Pinpoint the cell where the given text exists, returning its (x, y) midpoint coordinate. 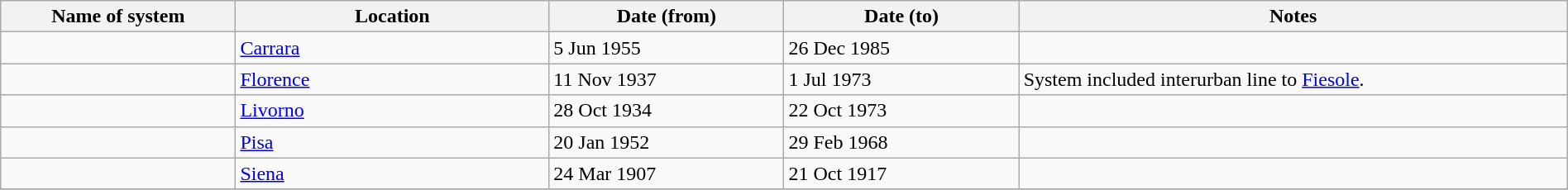
29 Feb 1968 (901, 142)
Date (to) (901, 17)
Siena (392, 173)
20 Jan 1952 (667, 142)
Name of system (118, 17)
24 Mar 1907 (667, 173)
26 Dec 1985 (901, 48)
Location (392, 17)
21 Oct 1917 (901, 173)
Pisa (392, 142)
Carrara (392, 48)
11 Nov 1937 (667, 79)
1 Jul 1973 (901, 79)
28 Oct 1934 (667, 111)
Livorno (392, 111)
22 Oct 1973 (901, 111)
System included interurban line to Fiesole. (1293, 79)
Date (from) (667, 17)
Florence (392, 79)
5 Jun 1955 (667, 48)
Notes (1293, 17)
